For the text-containing cell, return its midpoint in (X, Y) coordinate format. 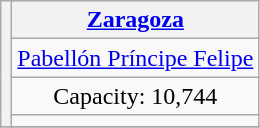
Capacity: 10,744 (136, 96)
Zaragoza (136, 20)
Pabellón Príncipe Felipe (136, 58)
